Locate the cell with the specified text and output its [X, Y] center coordinate. 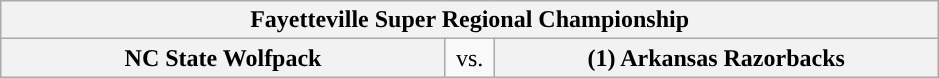
vs. [470, 58]
Fayetteville Super Regional Championship [470, 20]
(1) Arkansas Razorbacks [716, 58]
NC State Wolfpack [224, 58]
